Detect which cell encompasses the target text, then output its (x, y) center coordinate. 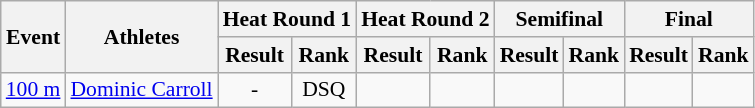
Heat Round 1 (287, 19)
Athletes (141, 36)
100 m (34, 90)
Heat Round 2 (425, 19)
Final (688, 19)
DSQ (324, 90)
Event (34, 36)
Semifinal (560, 19)
- (255, 90)
Dominic Carroll (141, 90)
